Output the [X, Y] coordinate of the center of the cell containing the given text.  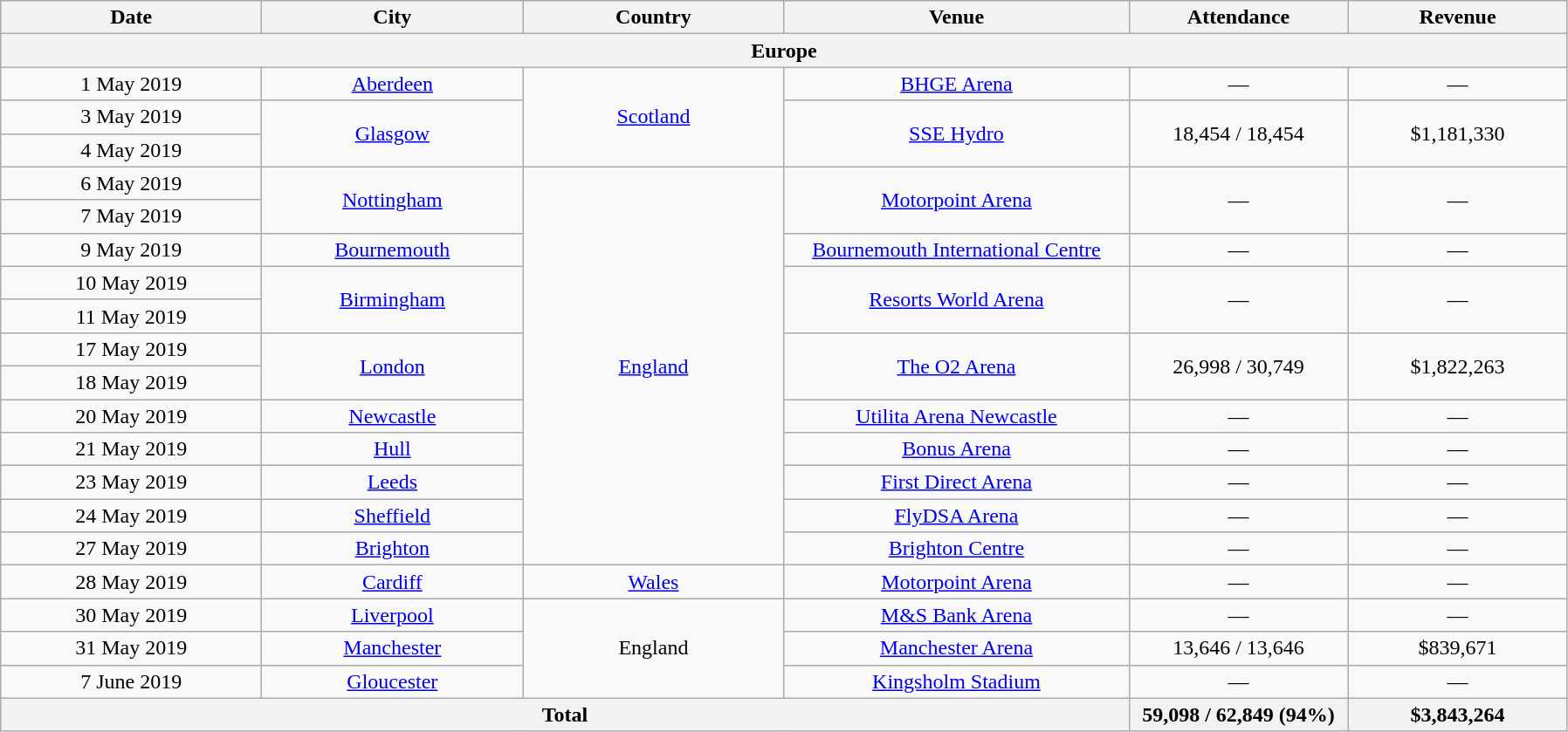
London [393, 366]
First Direct Arena [957, 482]
20 May 2019 [131, 416]
Nottingham [393, 200]
26,998 / 30,749 [1238, 366]
Manchester [393, 648]
FlyDSA Arena [957, 516]
Bournemouth [393, 250]
18,454 / 18,454 [1238, 133]
$1,181,330 [1458, 133]
Date [131, 17]
24 May 2019 [131, 516]
Sheffield [393, 516]
27 May 2019 [131, 549]
Wales [653, 582]
Venue [957, 17]
Cardiff [393, 582]
Europe [784, 51]
Glasgow [393, 133]
City [393, 17]
Gloucester [393, 681]
Resorts World Arena [957, 299]
9 May 2019 [131, 250]
SSE Hydro [957, 133]
Newcastle [393, 416]
$1,822,263 [1458, 366]
59,098 / 62,849 (94%) [1238, 715]
4 May 2019 [131, 150]
Birmingham [393, 299]
17 May 2019 [131, 349]
7 June 2019 [131, 681]
11 May 2019 [131, 316]
Attendance [1238, 17]
Kingsholm Stadium [957, 681]
Country [653, 17]
Bournemouth International Centre [957, 250]
21 May 2019 [131, 449]
$839,671 [1458, 648]
23 May 2019 [131, 482]
Aberdeen [393, 84]
10 May 2019 [131, 283]
Brighton [393, 549]
28 May 2019 [131, 582]
7 May 2019 [131, 216]
30 May 2019 [131, 615]
18 May 2019 [131, 382]
Brighton Centre [957, 549]
Revenue [1458, 17]
31 May 2019 [131, 648]
The O2 Arena [957, 366]
1 May 2019 [131, 84]
Manchester Arena [957, 648]
Liverpool [393, 615]
Utilita Arena Newcastle [957, 416]
$3,843,264 [1458, 715]
Leeds [393, 482]
13,646 / 13,646 [1238, 648]
BHGE Arena [957, 84]
6 May 2019 [131, 183]
Total [565, 715]
M&S Bank Arena [957, 615]
Bonus Arena [957, 449]
3 May 2019 [131, 117]
Hull [393, 449]
Scotland [653, 117]
